For the text-containing cell, return its midpoint in (x, y) coordinate format. 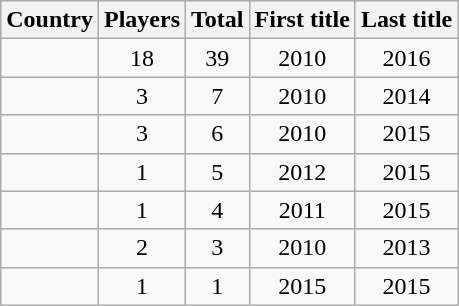
18 (142, 58)
6 (218, 134)
2013 (406, 248)
2016 (406, 58)
7 (218, 96)
5 (218, 172)
Last title (406, 20)
2 (142, 248)
39 (218, 58)
2014 (406, 96)
First title (302, 20)
4 (218, 210)
Players (142, 20)
2012 (302, 172)
Total (218, 20)
2011 (302, 210)
Country (50, 20)
